Provide the (x, y) coordinate of the cell's center where the given text is located.  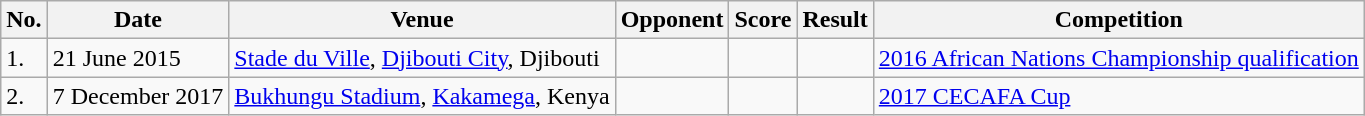
2017 CECAFA Cup (1118, 96)
Bukhungu Stadium, Kakamega, Kenya (422, 96)
No. (24, 20)
Stade du Ville, Djibouti City, Djibouti (422, 58)
2. (24, 96)
Date (138, 20)
1. (24, 58)
21 June 2015 (138, 58)
Score (763, 20)
Opponent (672, 20)
2016 African Nations Championship qualification (1118, 58)
Result (835, 20)
Venue (422, 20)
7 December 2017 (138, 96)
Competition (1118, 20)
